Provide the [X, Y] coordinate of the cell's center where the given text is located.  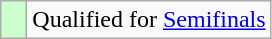
Qualified for Semifinals [149, 20]
